Determine the (x, y) coordinate at the center of the cell enclosing the given text.  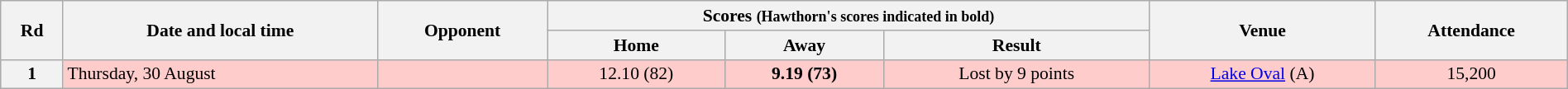
Attendance (1471, 30)
Away (805, 45)
Date and local time (220, 30)
Lake Oval (A) (1262, 74)
Venue (1262, 30)
Thursday, 30 August (220, 74)
Result (1016, 45)
9.19 (73) (805, 74)
Rd (32, 30)
Lost by 9 points (1016, 74)
12.10 (82) (637, 74)
Home (637, 45)
15,200 (1471, 74)
Opponent (462, 30)
1 (32, 74)
Scores (Hawthorn's scores indicated in bold) (849, 16)
